Extract the (x, y) coordinate from the center of the cell holding the provided text.  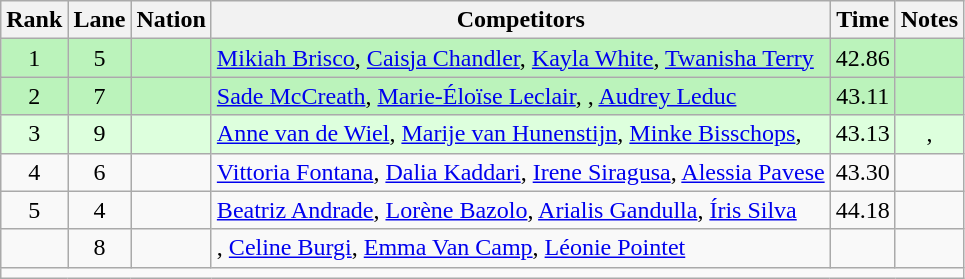
Sade McCreath, Marie-Éloïse Leclair, , Audrey Leduc (520, 96)
Vittoria Fontana, Dalia Kaddari, Irene Siragusa, Alessia Pavese (520, 172)
Time (862, 20)
43.11 (862, 96)
8 (100, 248)
Anne van de Wiel, Marije van Hunenstijn, Minke Bisschops, (520, 134)
43.13 (862, 134)
7 (100, 96)
Mikiah Brisco, Caisja Chandler, Kayla White, Twanisha Terry (520, 58)
Competitors (520, 20)
, (929, 134)
3 (34, 134)
44.18 (862, 210)
9 (100, 134)
6 (100, 172)
1 (34, 58)
43.30 (862, 172)
2 (34, 96)
Beatriz Andrade, Lorène Bazolo, Arialis Gandulla, Íris Silva (520, 210)
, Celine Burgi, Emma Van Camp, Léonie Pointet (520, 248)
42.86 (862, 58)
Nation (171, 20)
Notes (929, 20)
Lane (100, 20)
Rank (34, 20)
